Return the (X, Y) coordinate for the center point of the cell that contains the specified text.  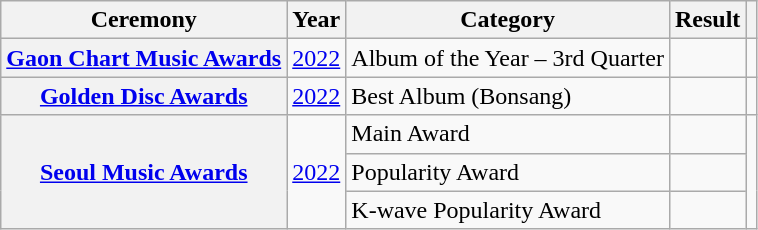
Category (508, 20)
K-wave Popularity Award (508, 210)
Ceremony (144, 20)
Golden Disc Awards (144, 96)
Album of the Year – 3rd Quarter (508, 58)
Best Album (Bonsang) (508, 96)
Year (316, 20)
Gaon Chart Music Awards (144, 58)
Seoul Music Awards (144, 172)
Popularity Award (508, 172)
Result (707, 20)
Main Award (508, 134)
